Find where the given text appears and provide that cell's center as [X, Y] coordinate. 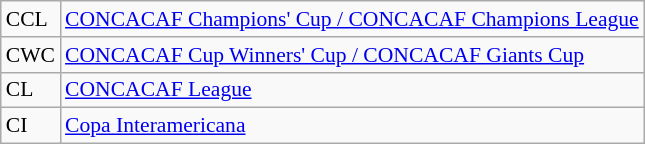
Copa Interamericana [352, 126]
CCL [30, 19]
CONCACAF League [352, 90]
CONCACAF Champions' Cup / CONCACAF Champions League [352, 19]
CONCACAF Cup Winners' Cup / CONCACAF Giants Cup [352, 55]
CL [30, 90]
CWC [30, 55]
CI [30, 126]
